Identify which cell holds the provided text, then report its [x, y] central coordinate. 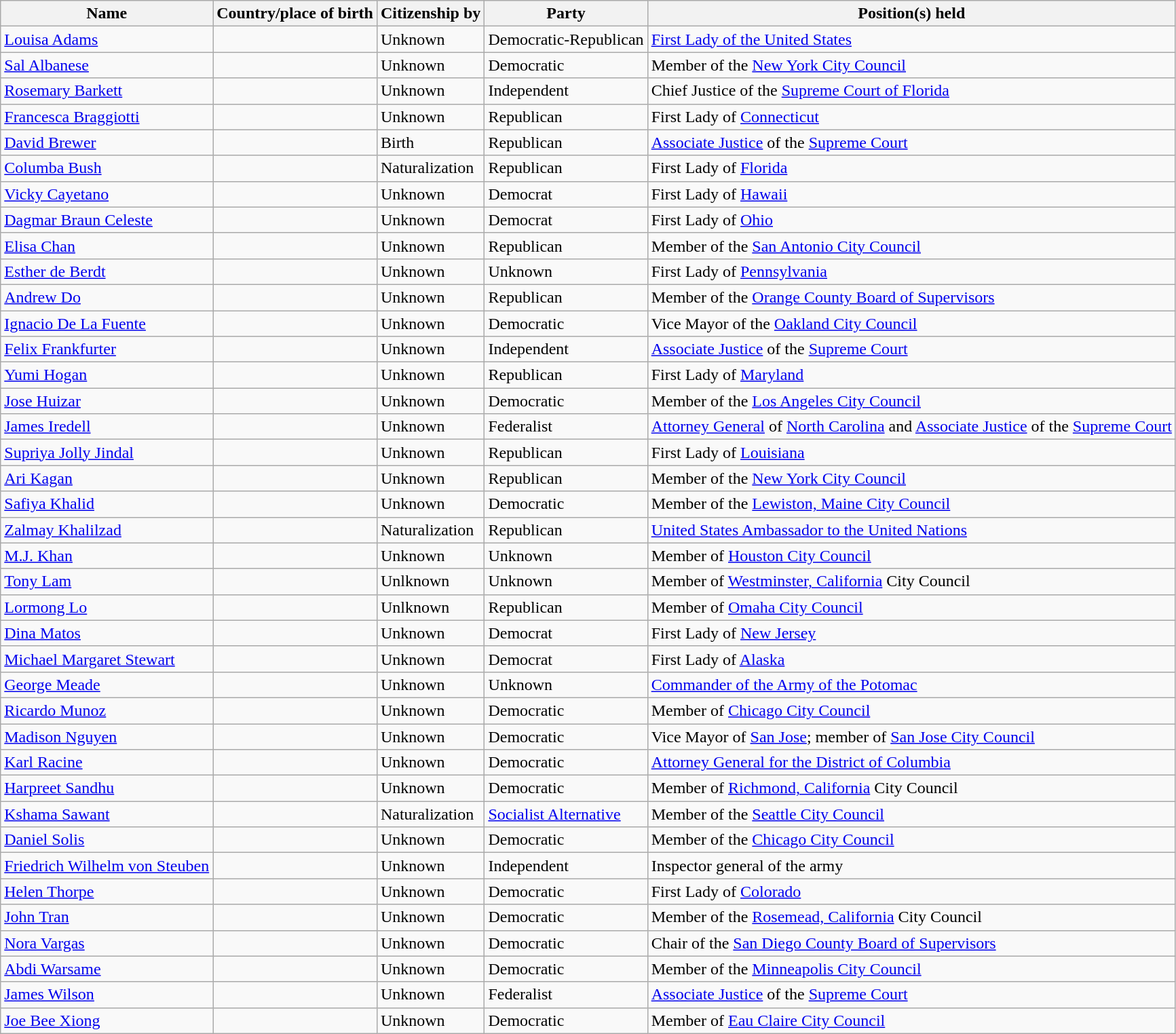
Member of the Los Angeles City Council [911, 401]
First Lady of Pennsylvania [911, 271]
Safiya Khalid [107, 504]
Abdi Warsame [107, 969]
Dagmar Braun Celeste [107, 220]
Member of the San Antonio City Council [911, 246]
Joe Bee Xiong [107, 1020]
Harpreet Sandhu [107, 788]
Rosemary Barkett [107, 91]
Member of the Lewiston, Maine City Council [911, 504]
Ari Kagan [107, 478]
Columba Bush [107, 168]
Ignacio De La Fuente [107, 324]
Vice Mayor of San Jose; member of San Jose City Council [911, 736]
Member of the Orange County Board of Supervisors [911, 297]
First Lady of Alaska [911, 659]
Karl Racine [107, 763]
Commander of the Army of the Potomac [911, 685]
Francesca Braggiotti [107, 117]
Esther de Berdt [107, 271]
James Wilson [107, 995]
First Lady of New Jersey [911, 633]
First Lady of Hawaii [911, 194]
First Lady of Louisiana [911, 453]
Felix Frankfurter [107, 349]
Member of the Chicago City Council [911, 840]
Daniel Solis [107, 840]
First Lady of Maryland [911, 375]
Name [107, 14]
Zalmay Khalilzad [107, 530]
Member of Westminster, California City Council [911, 581]
Member of Richmond, California City Council [911, 788]
Chief Justice of the Supreme Court of Florida [911, 91]
Socialist Alternative [566, 814]
Birth [430, 142]
Nora Vargas [107, 943]
Yumi Hogan [107, 375]
George Meade [107, 685]
John Tran [107, 917]
Position(s) held [911, 14]
Helen Thorpe [107, 892]
First Lady of Ohio [911, 220]
Inspector general of the army [911, 866]
Member of the Rosemead, California City Council [911, 917]
Elisa Chan [107, 246]
Attorney General of North Carolina and Associate Justice of the Supreme Court [911, 427]
First Lady of Florida [911, 168]
Chair of the San Diego County Board of Supervisors [911, 943]
Michael Margaret Stewart [107, 659]
Friedrich Wilhelm von Steuben [107, 866]
First Lady of the United States [911, 39]
Dina Matos [107, 633]
Vice Mayor of the Oakland City Council [911, 324]
Citizenship by [430, 14]
Member of Chicago City Council [911, 710]
M.J. Khan [107, 556]
Andrew Do [107, 297]
Member of the Seattle City Council [911, 814]
James Iredell [107, 427]
Democratic-Republican [566, 39]
First Lady of Colorado [911, 892]
Party [566, 14]
United States Ambassador to the United Nations [911, 530]
Jose Huizar [107, 401]
Madison Nguyen [107, 736]
Attorney General for the District of Columbia [911, 763]
David Brewer [107, 142]
Tony Lam [107, 581]
Country/place of birth [295, 14]
Vicky Cayetano [107, 194]
Louisa Adams [107, 39]
Sal Albanese [107, 65]
Kshama Sawant [107, 814]
Lormong Lo [107, 607]
Member of Omaha City Council [911, 607]
First Lady of Connecticut [911, 117]
Member of the Minneapolis City Council [911, 969]
Ricardo Munoz [107, 710]
Supriya Jolly Jindal [107, 453]
Member of Eau Claire City Council [911, 1020]
Member of Houston City Council [911, 556]
